From the cell containing the given text, extract its center point as [x, y] coordinate. 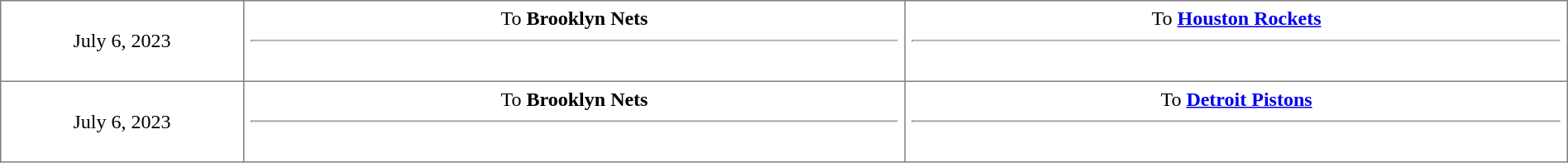
To Detroit Pistons [1237, 122]
To Houston Rockets [1237, 41]
